Identify which cell holds the provided text, then report its (X, Y) central coordinate. 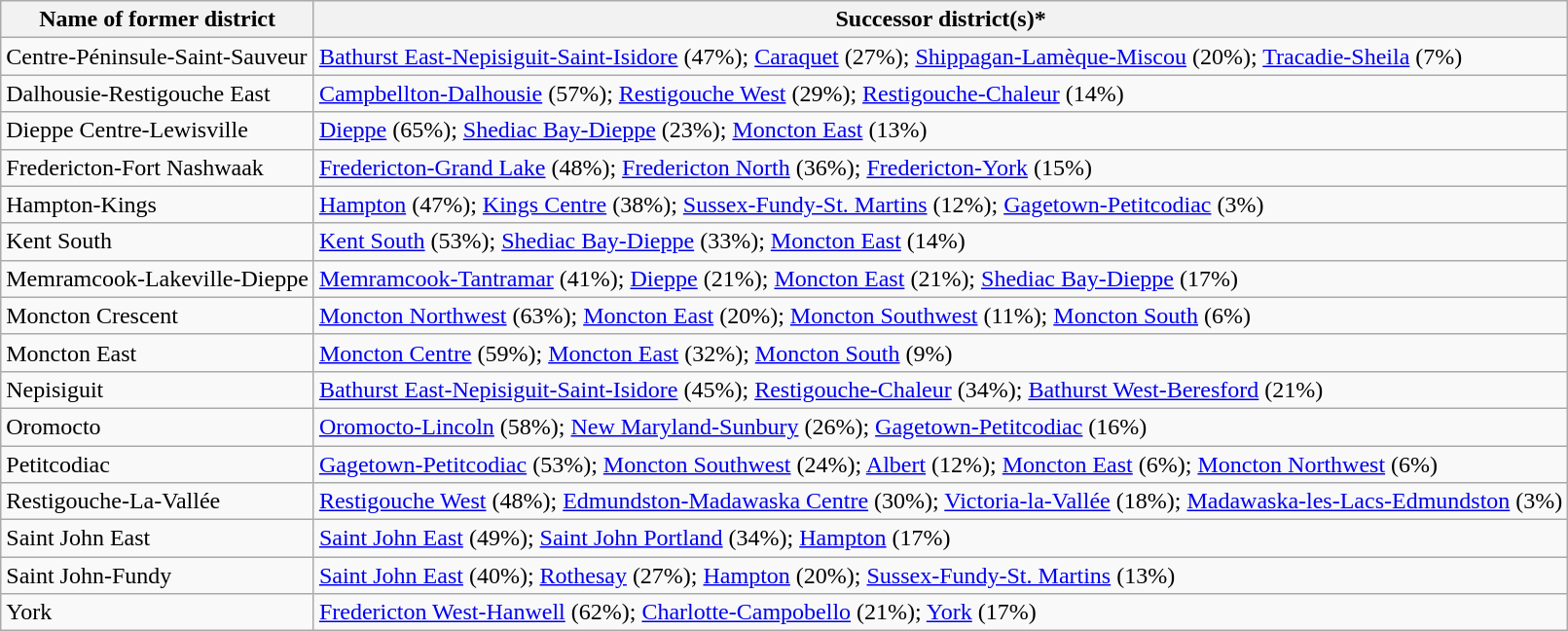
Kent South (158, 241)
Successor district(s)* (940, 19)
Moncton East (158, 353)
Saint John East (49%); Saint John Portland (34%); Hampton (17%) (940, 538)
Dalhousie-Restigouche East (158, 93)
Dieppe (65%); Shediac Bay-Dieppe (23%); Moncton East (13%) (940, 130)
York (158, 612)
Petitcodiac (158, 464)
Bathurst East-Nepisiguit-Saint-Isidore (47%); Caraquet (27%); Shippagan-Lamèque-Miscou (20%); Tracadie-Sheila (7%) (940, 56)
Fredericton-Fort Nashwaak (158, 167)
Saint John East (40%); Rothesay (27%); Hampton (20%); Sussex-Fundy-St. Martins (13%) (940, 575)
Hampton (47%); Kings Centre (38%); Sussex-Fundy-St. Martins (12%); Gagetown-Petitcodiac (3%) (940, 204)
Campbellton-Dalhousie (57%); Restigouche West (29%); Restigouche-Chaleur (14%) (940, 93)
Restigouche West (48%); Edmundston-Madawaska Centre (30%); Victoria-la-Vallée (18%); Madawaska-les-Lacs-Edmundston (3%) (940, 501)
Fredericton-Grand Lake (48%); Fredericton North (36%); Fredericton-York (15%) (940, 167)
Fredericton West-Hanwell (62%); Charlotte-Campobello (21%); York (17%) (940, 612)
Moncton Crescent (158, 315)
Bathurst East-Nepisiguit-Saint-Isidore (45%); Restigouche-Chaleur (34%); Bathurst West-Beresford (21%) (940, 390)
Oromocto-Lincoln (58%); New Maryland-Sunbury (26%); Gagetown-Petitcodiac (16%) (940, 427)
Kent South (53%); Shediac Bay-Dieppe (33%); Moncton East (14%) (940, 241)
Name of former district (158, 19)
Centre-Péninsule-Saint-Sauveur (158, 56)
Moncton Northwest (63%); Moncton East (20%); Moncton Southwest (11%); Moncton South (6%) (940, 315)
Restigouche-La-Vallée (158, 501)
Oromocto (158, 427)
Memramcook-Tantramar (41%); Dieppe (21%); Moncton East (21%); Shediac Bay-Dieppe (17%) (940, 278)
Saint John East (158, 538)
Saint John-Fundy (158, 575)
Hampton-Kings (158, 204)
Dieppe Centre-Lewisville (158, 130)
Nepisiguit (158, 390)
Memramcook-Lakeville-Dieppe (158, 278)
Moncton Centre (59%); Moncton East (32%); Moncton South (9%) (940, 353)
Gagetown-Petitcodiac (53%); Moncton Southwest (24%); Albert (12%); Moncton East (6%); Moncton Northwest (6%) (940, 464)
